Output the [x, y] coordinate of the center of the cell containing the given text.  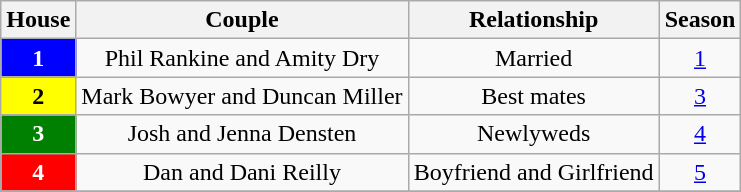
Phil Rankine and Amity Dry [242, 58]
Season [700, 20]
Newlyweds [534, 134]
Best mates [534, 96]
House [38, 20]
5 [700, 172]
Dan and Dani Reilly [242, 172]
Mark Bowyer and Duncan Miller [242, 96]
Josh and Jenna Densten [242, 134]
Boyfriend and Girlfriend [534, 172]
2 [38, 96]
Relationship [534, 20]
Married [534, 58]
Couple [242, 20]
